Determine the (X, Y) coordinate at the center of the cell enclosing the given text.  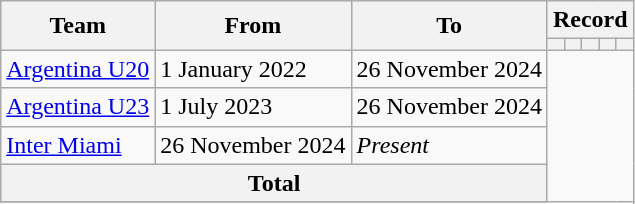
Argentina U23 (78, 107)
To (449, 26)
Team (78, 26)
Inter Miami (78, 145)
Total (274, 183)
1 January 2022 (253, 69)
1 July 2023 (253, 107)
Argentina U20 (78, 69)
Record (590, 20)
Present (449, 145)
From (253, 26)
